Identify which cell holds the provided text, then report its (x, y) central coordinate. 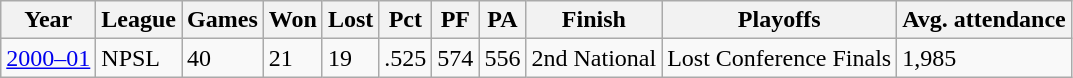
1,985 (984, 58)
League (139, 20)
40 (223, 58)
Won (292, 20)
Playoffs (780, 20)
2000–01 (48, 58)
Finish (594, 20)
NPSL (139, 58)
Year (48, 20)
Games (223, 20)
556 (502, 58)
2nd National (594, 58)
Lost (350, 20)
Lost Conference Finals (780, 58)
.525 (406, 58)
Pct (406, 20)
PA (502, 20)
574 (456, 58)
PF (456, 20)
21 (292, 58)
19 (350, 58)
Avg. attendance (984, 20)
